Determine the [X, Y] coordinate at the center of the cell enclosing the given text.  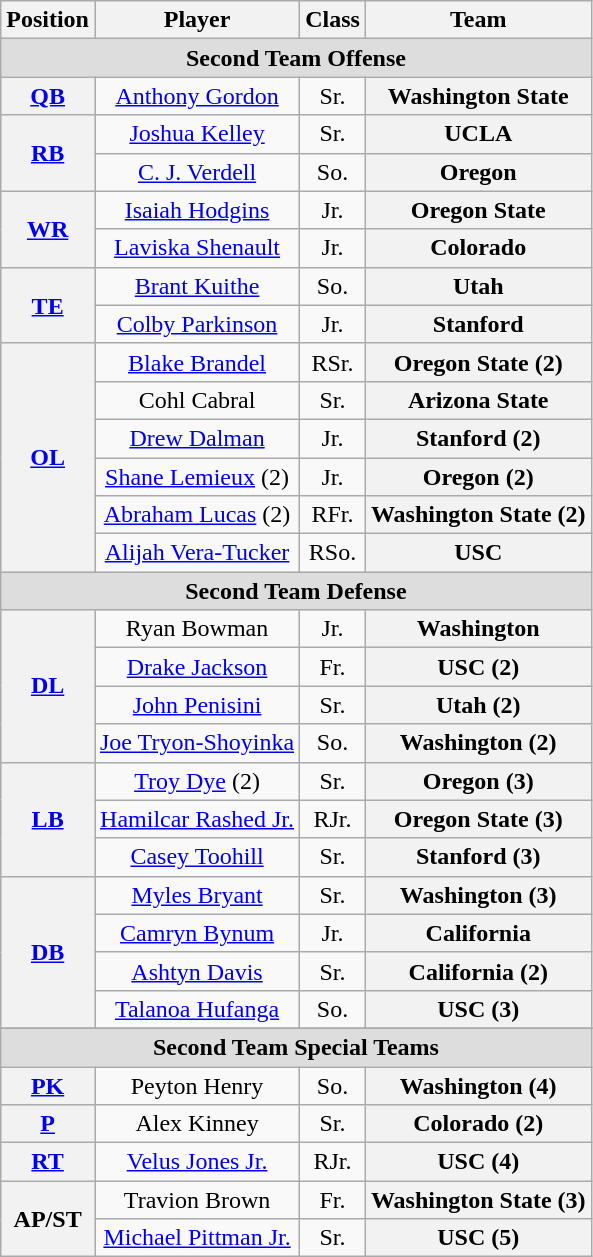
Class [333, 20]
Utah (2) [478, 705]
USC [478, 553]
Arizona State [478, 400]
TE [48, 305]
Second Team Special Teams [296, 1047]
Talanoa Hufanga [196, 1009]
PK [48, 1085]
Drew Dalman [196, 438]
Isaiah Hodgins [196, 210]
Troy Dye (2) [196, 781]
OL [48, 457]
Ryan Bowman [196, 629]
WR [48, 229]
Cohl Cabral [196, 400]
Joe Tryon-Shoyinka [196, 743]
Michael Pittman Jr. [196, 1238]
Abraham Lucas (2) [196, 515]
Travion Brown [196, 1200]
California (2) [478, 971]
Team [478, 20]
Washington State [478, 96]
RSo. [333, 553]
Colorado [478, 248]
Oregon State (3) [478, 819]
Brant Kuithe [196, 286]
Oregon (2) [478, 477]
Position [48, 20]
Washington [478, 629]
DL [48, 686]
Hamilcar Rashed Jr. [196, 819]
John Penisini [196, 705]
USC (5) [478, 1238]
Washington State (3) [478, 1200]
USC (4) [478, 1162]
Second Team Defense [296, 591]
USC (2) [478, 667]
RSr. [333, 362]
Blake Brandel [196, 362]
Laviska Shenault [196, 248]
RT [48, 1162]
Drake Jackson [196, 667]
Washington (4) [478, 1085]
LB [48, 819]
Washington State (2) [478, 515]
RB [48, 153]
Player [196, 20]
Washington (3) [478, 895]
RFr. [333, 515]
USC (3) [478, 1009]
Oregon State (2) [478, 362]
Casey Toohill [196, 857]
Washington (2) [478, 743]
C. J. Verdell [196, 172]
DB [48, 952]
Peyton Henry [196, 1085]
Velus Jones Jr. [196, 1162]
Alijah Vera-Tucker [196, 553]
Myles Bryant [196, 895]
Oregon (3) [478, 781]
Ashtyn Davis [196, 971]
Oregon State [478, 210]
Shane Lemieux (2) [196, 477]
Joshua Kelley [196, 134]
Anthony Gordon [196, 96]
Second Team Offense [296, 58]
Colorado (2) [478, 1124]
Utah [478, 286]
UCLA [478, 134]
Camryn Bynum [196, 933]
Oregon [478, 172]
Colby Parkinson [196, 324]
QB [48, 96]
Stanford [478, 324]
P [48, 1124]
Stanford (2) [478, 438]
California [478, 933]
AP/ST [48, 1219]
Stanford (3) [478, 857]
Alex Kinney [196, 1124]
